Find where the given text appears and provide that cell's center as [x, y] coordinate. 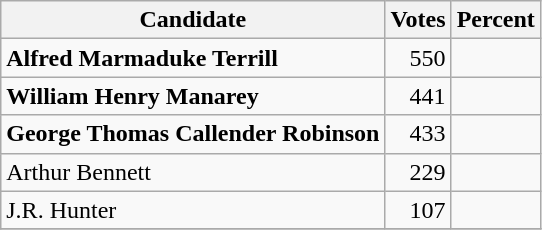
Votes [418, 20]
William Henry Manarey [193, 96]
Candidate [193, 20]
J.R. Hunter [193, 210]
229 [418, 172]
George Thomas Callender Robinson [193, 134]
Percent [496, 20]
107 [418, 210]
Arthur Bennett [193, 172]
Alfred Marmaduke Terrill [193, 58]
441 [418, 96]
550 [418, 58]
433 [418, 134]
